Find where the given text appears and provide that cell's center as [X, Y] coordinate. 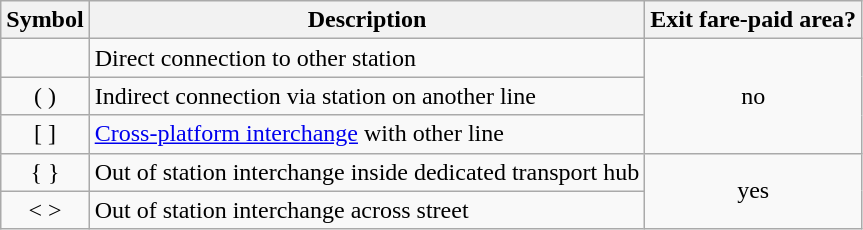
Description [367, 20]
Cross-platform interchange with other line [367, 134]
Out of station interchange inside dedicated transport hub [367, 172]
Symbol [45, 20]
Out of station interchange across street [367, 210]
( ) [45, 96]
no [754, 96]
yes [754, 191]
Direct connection to other station [367, 58]
< > [45, 210]
[ ] [45, 134]
Exit fare-paid area? [754, 20]
{ } [45, 172]
Indirect connection via station on another line [367, 96]
